Extract the [x, y] coordinate from the center of the cell holding the provided text.  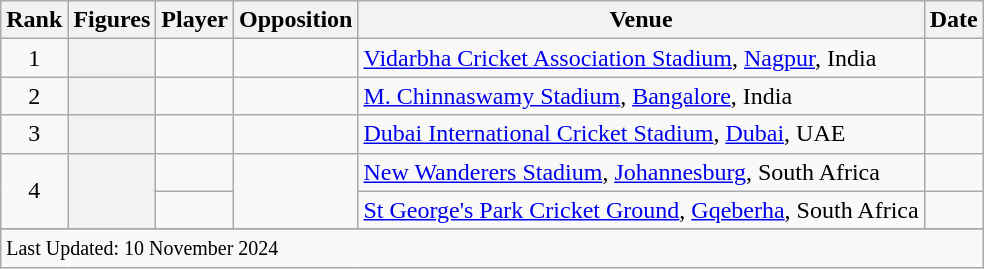
Last Updated: 10 November 2024 [492, 248]
Date [954, 20]
3 [34, 134]
Opposition [296, 20]
New Wanderers Stadium, Johannesburg, South Africa [641, 172]
1 [34, 58]
Vidarbha Cricket Association Stadium, Nagpur, India [641, 58]
Dubai International Cricket Stadium, Dubai, UAE [641, 134]
4 [34, 191]
M. Chinnaswamy Stadium, Bangalore, India [641, 96]
Player [195, 20]
Figures [112, 20]
St George's Park Cricket Ground, Gqeberha, South Africa [641, 210]
Venue [641, 20]
Rank [34, 20]
2 [34, 96]
